Extract the (x, y) coordinate from the center of the cell holding the provided text.  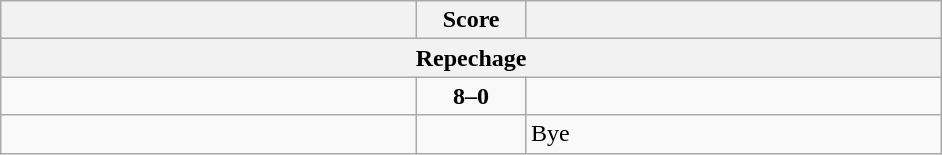
8–0 (472, 96)
Bye (733, 134)
Repechage (472, 58)
Score (472, 20)
